Determine the [X, Y] coordinate at the center of the cell enclosing the given text.  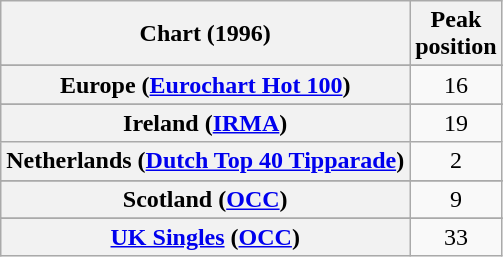
Peakposition [456, 34]
UK Singles (OCC) [206, 237]
Netherlands (Dutch Top 40 Tipparade) [206, 161]
9 [456, 199]
19 [456, 123]
33 [456, 237]
2 [456, 161]
Ireland (IRMA) [206, 123]
Scotland (OCC) [206, 199]
Chart (1996) [206, 34]
Europe (Eurochart Hot 100) [206, 85]
16 [456, 85]
